From the cell containing the given text, extract its center point as [x, y] coordinate. 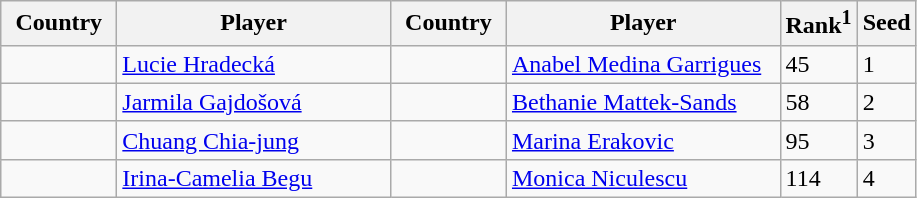
95 [818, 140]
58 [818, 102]
Rank1 [818, 24]
Lucie Hradecká [254, 64]
4 [886, 178]
2 [886, 102]
45 [818, 64]
Marina Erakovic [643, 140]
3 [886, 140]
114 [818, 178]
Chuang Chia-jung [254, 140]
Jarmila Gajdošová [254, 102]
Bethanie Mattek-Sands [643, 102]
Irina-Camelia Begu [254, 178]
1 [886, 64]
Monica Niculescu [643, 178]
Seed [886, 24]
Anabel Medina Garrigues [643, 64]
